Capture the cell that displays the provided text and extract its [x, y] central coordinate. 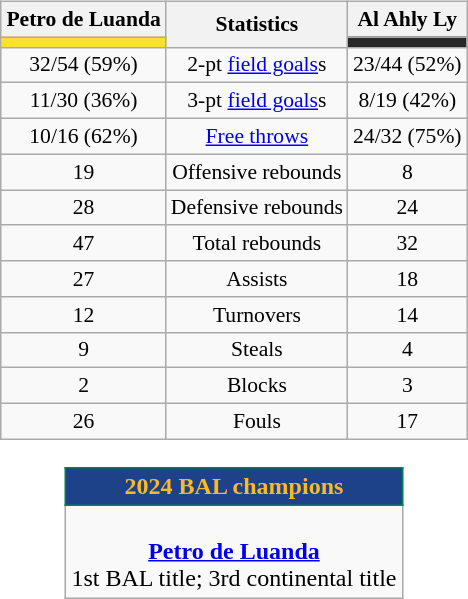
19 [83, 172]
18 [408, 279]
3 [408, 386]
Assists [257, 279]
Total rebounds [257, 243]
Petro de Luanda 1st BAL title; 3rd continental title [234, 551]
10/16 (62%) [83, 136]
23/44 (52%) [408, 65]
Petro de Luanda [83, 19]
17 [408, 421]
Steals [257, 350]
32/54 (59%) [83, 65]
Offensive rebounds [257, 172]
Defensive rebounds [257, 208]
2-pt field goalss [257, 65]
8/19 (42%) [408, 101]
Blocks [257, 386]
4 [408, 350]
2024 BAL champions [234, 486]
47 [83, 243]
2 [83, 386]
3-pt field goalss [257, 101]
Free throws [257, 136]
26 [83, 421]
12 [83, 314]
Statistics [257, 24]
24/32 (75%) [408, 136]
8 [408, 172]
Al Ahly Ly [408, 19]
24 [408, 208]
11/30 (36%) [83, 101]
Fouls [257, 421]
9 [83, 350]
28 [83, 208]
Turnovers [257, 314]
32 [408, 243]
14 [408, 314]
27 [83, 279]
